Find where the given text appears and provide that cell's center as [X, Y] coordinate. 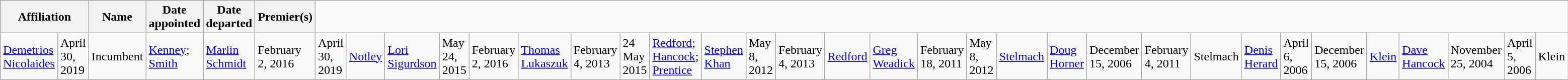
February 4, 2011 [1166, 56]
Date appointed [175, 17]
Lori Sigurdson [412, 56]
Incumbent [117, 56]
April 6, 2006 [1296, 56]
April 5, 2006 [1520, 56]
Affiliation [44, 17]
Doug Horner [1067, 56]
February 18, 2011 [942, 56]
May 24, 2015 [454, 56]
Denis Herard [1261, 56]
Demetrios Nicolaides [29, 56]
November 25, 2004 [1476, 56]
Greg Weadick [894, 56]
Stephen Khan [724, 56]
24 May 2015 [635, 56]
Premier(s) [285, 17]
Marlin Schmidt [229, 56]
Thomas Lukaszuk [544, 56]
Date departed [229, 17]
Redford; Hancock; Prentice [675, 56]
Redford [847, 56]
Dave Hancock [1424, 56]
Kenney; Smith [175, 56]
Name [117, 17]
Notley [365, 56]
